Provide the [x, y] coordinate of the cell's center where the given text is located.  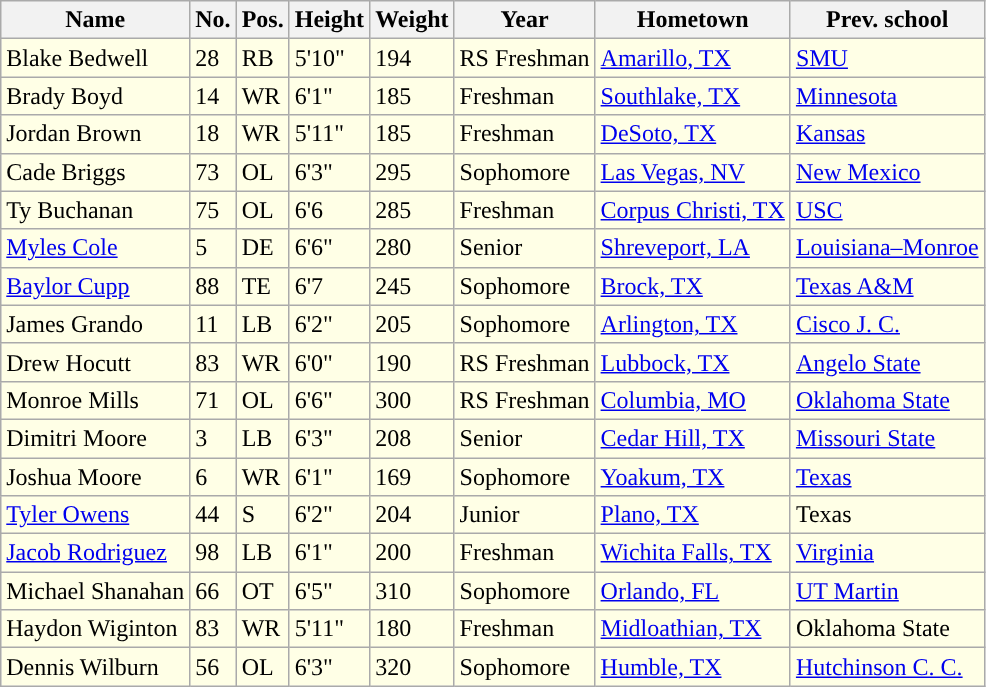
Myles Cole [96, 248]
18 [213, 134]
Blake Bedwell [96, 58]
Weight [412, 20]
Ty Buchanan [96, 210]
98 [213, 553]
Joshua Moore [96, 477]
Dimitri Moore [96, 438]
6'6 [329, 210]
Drew Hocutt [96, 362]
6'5" [329, 591]
Southlake, TX [692, 96]
310 [412, 591]
Cade Briggs [96, 172]
6'7 [329, 286]
75 [213, 210]
Cisco J. C. [887, 324]
Lubbock, TX [692, 362]
205 [412, 324]
Baylor Cupp [96, 286]
Hometown [692, 20]
28 [213, 58]
Orlando, FL [692, 591]
88 [213, 286]
Las Vegas, NV [692, 172]
208 [412, 438]
Brady Boyd [96, 96]
245 [412, 286]
Cedar Hill, TX [692, 438]
Brock, TX [692, 286]
Minnesota [887, 96]
Kansas [887, 134]
280 [412, 248]
Virginia [887, 553]
RB [262, 58]
S [262, 515]
DE [262, 248]
6 [213, 477]
Junior [524, 515]
Yoakum, TX [692, 477]
Arlington, TX [692, 324]
TE [262, 286]
Michael Shanahan [96, 591]
11 [213, 324]
UT Martin [887, 591]
190 [412, 362]
USC [887, 210]
180 [412, 629]
73 [213, 172]
295 [412, 172]
14 [213, 96]
Texas A&M [887, 286]
New Mexico [887, 172]
56 [213, 667]
285 [412, 210]
Height [329, 20]
5'10" [329, 58]
Amarillo, TX [692, 58]
Haydon Wiginton [96, 629]
169 [412, 477]
Louisiana–Monroe [887, 248]
300 [412, 400]
204 [412, 515]
200 [412, 553]
James Grando [96, 324]
No. [213, 20]
SMU [887, 58]
66 [213, 591]
Angelo State [887, 362]
3 [213, 438]
Columbia, MO [692, 400]
Wichita Falls, TX [692, 553]
Year [524, 20]
Shreveport, LA [692, 248]
Name [96, 20]
Pos. [262, 20]
44 [213, 515]
71 [213, 400]
Corpus Christi, TX [692, 210]
Jordan Brown [96, 134]
Monroe Mills [96, 400]
Hutchinson C. C. [887, 667]
Jacob Rodriguez [96, 553]
6'0" [329, 362]
Prev. school [887, 20]
DeSoto, TX [692, 134]
320 [412, 667]
Dennis Wilburn [96, 667]
Tyler Owens [96, 515]
Plano, TX [692, 515]
Missouri State [887, 438]
OT [262, 591]
5 [213, 248]
Humble, TX [692, 667]
Midloathian, TX [692, 629]
194 [412, 58]
